Find where the given text appears and provide that cell's center as (X, Y) coordinate. 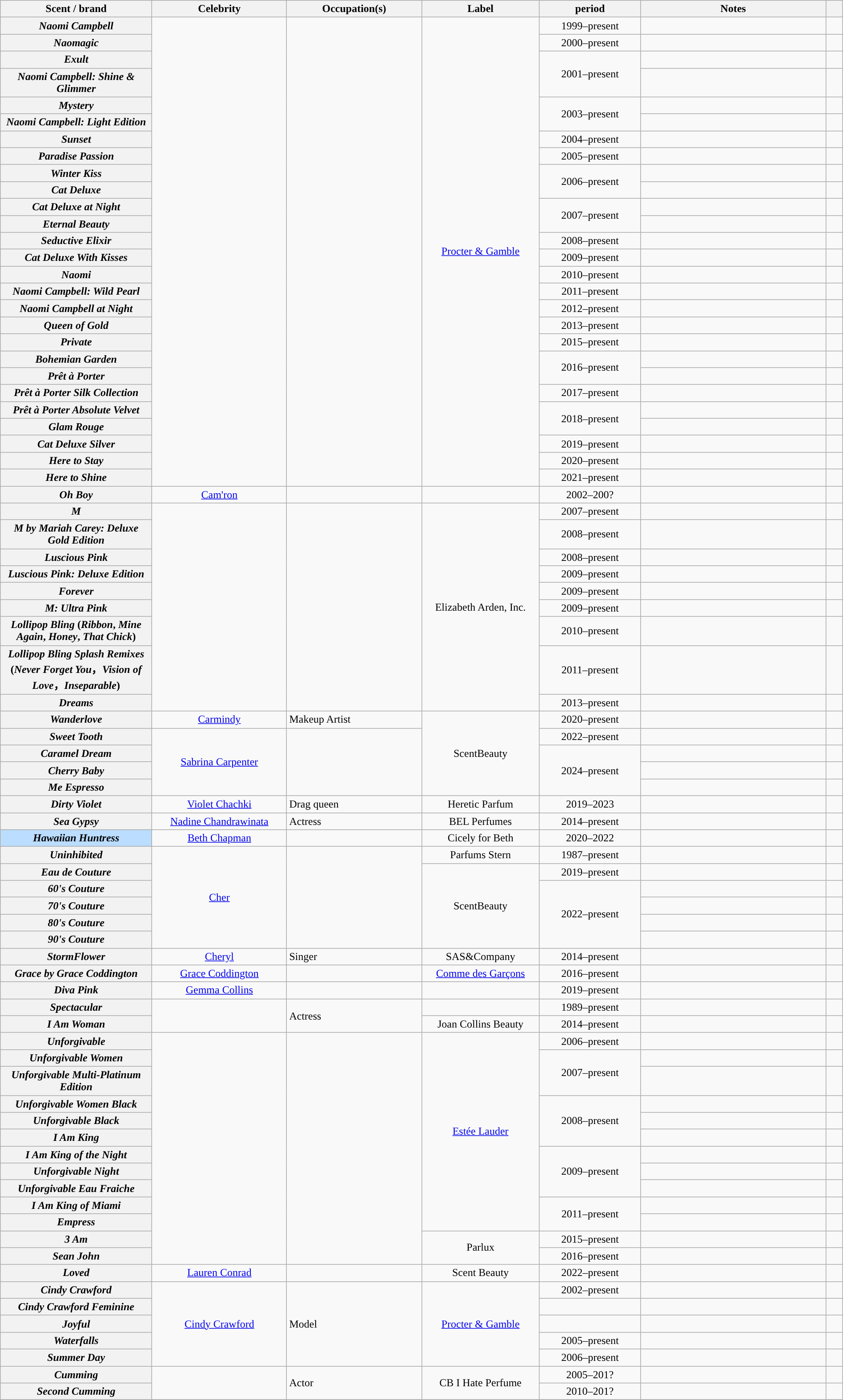
Lollipop Bling (Ribbon, Mine Again, Honey, That Chick) (76, 631)
Beth Chapman (220, 838)
Unforgivable Night (76, 1172)
Me Espresso (76, 787)
Unforgivable Multi-Platinum Edition (76, 1081)
Second Cumming (76, 1392)
Queen of Gold (76, 325)
I Am King of the Night (76, 1155)
Joyful (76, 1324)
Parfums Stern (480, 855)
Private (76, 342)
2012–present (590, 308)
Unforgivable Women Black (76, 1104)
90's Couture (76, 940)
1989–present (590, 1007)
Unforgivable (76, 1041)
Glam Rouge (76, 427)
2018–present (590, 418)
Naomi Campbell: Light Edition (76, 122)
Label (480, 9)
Cher (220, 897)
Sunset (76, 139)
Eau de Couture (76, 872)
Luscious Pink (76, 557)
Paradise Passion (76, 156)
Wanderlove (76, 720)
Estée Lauder (480, 1132)
Naomi Campbell (76, 26)
Cam'ron (220, 495)
Cat Deluxe Silver (76, 444)
Cicely for Beth (480, 838)
Makeup Artist (354, 720)
Here to Stay (76, 460)
M by Mariah Carey: Deluxe Gold Edition (76, 534)
Hawaiian Huntress (76, 838)
Grace Coddington (220, 973)
Naomi Campbell at Night (76, 308)
Cumming (76, 1375)
Bohemian Garden (76, 359)
Cherry Baby (76, 770)
Joan Collins Beauty (480, 1024)
2021–present (590, 477)
Heretic Parfum (480, 804)
Actor (354, 1383)
2002–present (590, 1290)
60's Couture (76, 889)
2004–present (590, 139)
2001–present (590, 74)
Lollipop Bling Splash Remixes (Never Forget You，Vision of Love，Inseparable) (76, 670)
Singer (354, 956)
Sean John (76, 1256)
Prêt à Porter Absolute Velvet (76, 410)
Mystery (76, 105)
Cat Deluxe With Kisses (76, 258)
2005–201? (590, 1375)
80's Couture (76, 923)
Model (354, 1324)
2017–present (590, 393)
Grace by Grace Coddington (76, 973)
Cat Deluxe (76, 190)
Scent Beauty (480, 1273)
2003–present (590, 114)
Unforgivable Eau Fraiche (76, 1188)
Uninhibited (76, 855)
M (76, 512)
Naomi Campbell: Wild Pearl (76, 292)
2010–201? (590, 1392)
StormFlower (76, 956)
2002–200? (590, 495)
Winter Kiss (76, 173)
Gemma Collins (220, 990)
Dreams (76, 703)
Comme des Garçons (480, 973)
I Am Woman (76, 1024)
Here to Shine (76, 477)
period (590, 9)
1987–present (590, 855)
Notes (734, 9)
2019–2023 (590, 804)
1999–present (590, 26)
Sabrina Carpenter (220, 762)
BEL Perfumes (480, 821)
Lauren Conrad (220, 1273)
Parlux (480, 1248)
Cheryl (220, 956)
Prêt à Porter Silk Collection (76, 393)
Nadine Chandrawinata (220, 821)
Diva Pink (76, 990)
Waterfalls (76, 1340)
Oh Boy (76, 495)
Luscious Pink: Deluxe Edition (76, 574)
Forever (76, 591)
2020–2022 (590, 838)
Naomi Campbell: Shine & Glimmer (76, 83)
Naomagic (76, 43)
2024–present (590, 770)
Naomi (76, 275)
Scent / brand (76, 9)
I Am King (76, 1138)
70's Couture (76, 906)
Seductive Elixir (76, 241)
Summer Day (76, 1357)
Dirty Violet (76, 804)
Empress (76, 1222)
Drag queen (354, 804)
Caramel Dream (76, 753)
Unforgivable Women (76, 1058)
Carmindy (220, 720)
Unforgivable Black (76, 1121)
3 Am (76, 1239)
I Am King of Miami (76, 1205)
Violet Chachki (220, 804)
CB I Hate Perfume (480, 1383)
SAS&Company (480, 956)
Cindy Crawford Feminine (76, 1307)
M: Ultra Pink (76, 608)
Celebrity (220, 9)
Sweet Tooth (76, 736)
Loved (76, 1273)
Exult (76, 60)
Prêt à Porter (76, 376)
Eternal Beauty (76, 224)
Cat Deluxe at Night (76, 207)
Occupation(s) (354, 9)
2000–present (590, 43)
Elizabeth Arden, Inc. (480, 607)
Spectacular (76, 1007)
Sea Gypsy (76, 821)
